Scan for the cell matching the given text and deliver its [X, Y] coordinate at center. 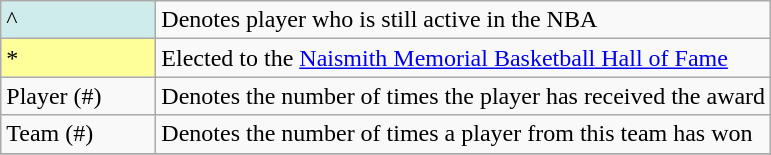
Denotes the number of times a player from this team has won [464, 134]
Denotes the number of times the player has received the award [464, 96]
Denotes player who is still active in the NBA [464, 20]
Player (#) [78, 96]
Team (#) [78, 134]
* [78, 58]
Elected to the Naismith Memorial Basketball Hall of Fame [464, 58]
^ [78, 20]
